Output the (x, y) coordinate of the center of the cell containing the given text.  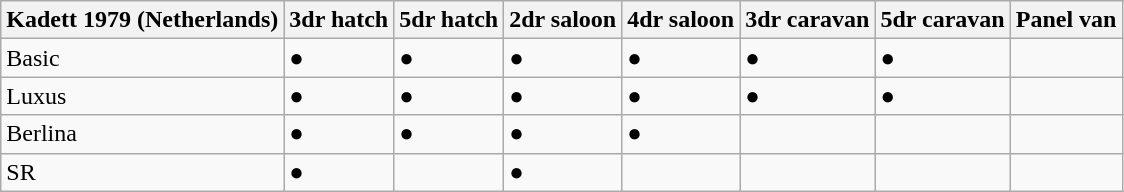
Panel van (1066, 20)
3dr caravan (808, 20)
5dr hatch (449, 20)
SR (142, 172)
2dr saloon (563, 20)
Basic (142, 58)
Kadett 1979 (Netherlands) (142, 20)
Luxus (142, 96)
5dr caravan (942, 20)
3dr hatch (339, 20)
Berlina (142, 134)
4dr saloon (681, 20)
